Locate the cell with the specified text and output its (X, Y) center coordinate. 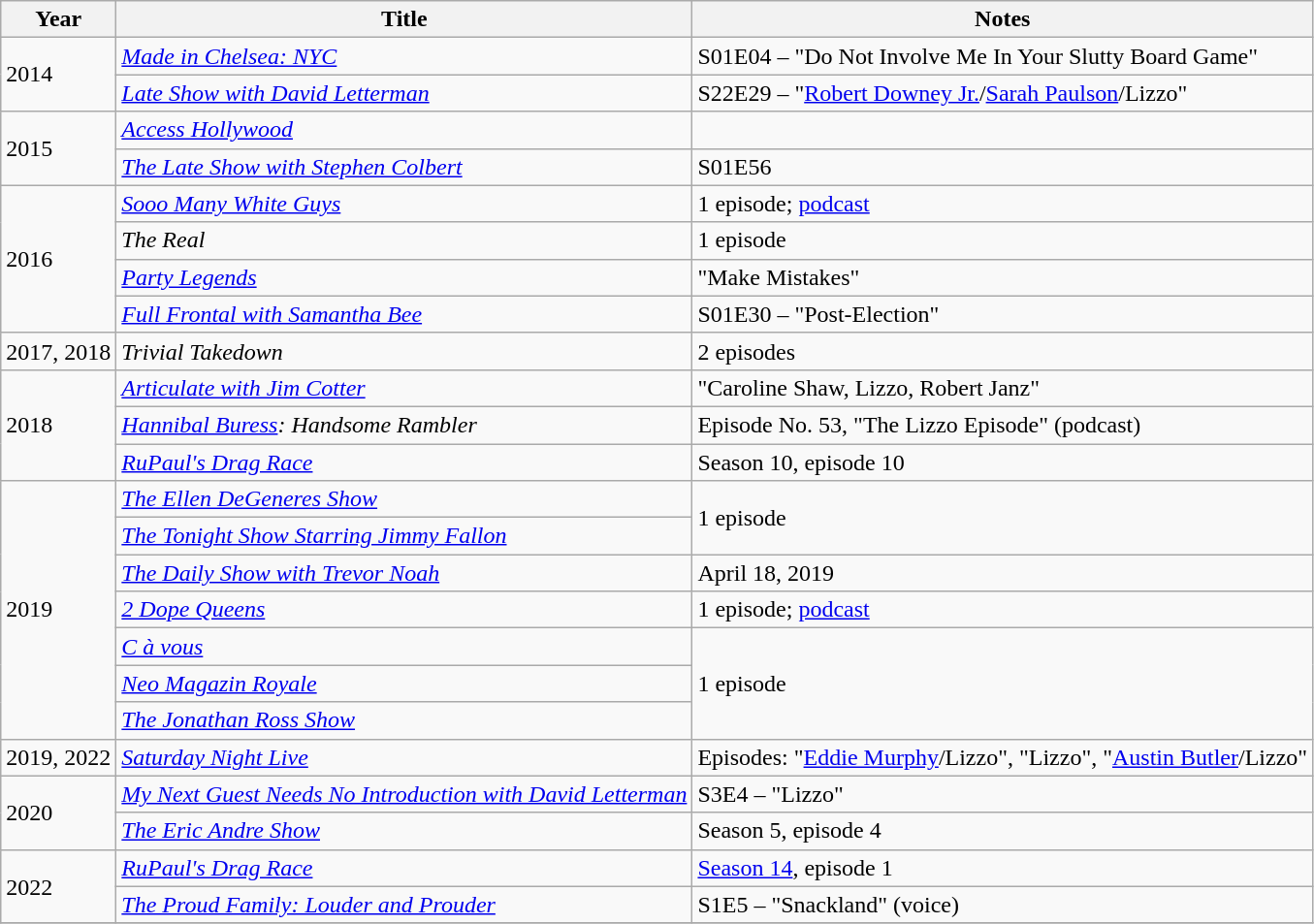
The Eric Andre Show (404, 831)
Access Hollywood (404, 130)
Neo Magazin Royale (404, 684)
Episode No. 53, "The Lizzo Episode" (podcast) (1003, 425)
Year (58, 19)
Hannibal Buress: Handsome Rambler (404, 425)
S22E29 – "Robert Downey Jr./Sarah Paulson/Lizzo" (1003, 93)
Season 10, episode 10 (1003, 462)
My Next Guest Needs No Introduction with David Letterman (404, 794)
The Proud Family: Louder and Prouder (404, 905)
S01E30 – "Post-Election" (1003, 314)
S3E4 – "Lizzo" (1003, 794)
S01E56 (1003, 167)
Full Frontal with Samantha Bee (404, 314)
Trivial Takedown (404, 351)
Episodes: "Eddie Murphy/Lizzo", "Lizzo", "Austin Butler/Lizzo" (1003, 757)
Notes (1003, 19)
"Caroline Shaw, Lizzo, Robert Janz" (1003, 388)
2019, 2022 (58, 757)
2019 (58, 610)
2016 (58, 259)
The Late Show with Stephen Colbert (404, 167)
"Make Mistakes" (1003, 277)
2017, 2018 (58, 351)
Sooo Many White Guys (404, 204)
S01E04 – "Do Not Involve Me In Your Slutty Board Game" (1003, 56)
Articulate with Jim Cotter (404, 388)
Saturday Night Live (404, 757)
2018 (58, 425)
C à vous (404, 647)
2022 (58, 886)
2020 (58, 812)
2 episodes (1003, 351)
The Real (404, 240)
S1E5 – "Snackland" (voice) (1003, 905)
The Tonight Show Starring Jimmy Fallon (404, 536)
2014 (58, 75)
The Jonathan Ross Show (404, 720)
Made in Chelsea: NYC (404, 56)
The Daily Show with Trevor Noah (404, 573)
2 Dope Queens (404, 610)
Late Show with David Letterman (404, 93)
Title (404, 19)
The Ellen DeGeneres Show (404, 499)
April 18, 2019 (1003, 573)
2015 (58, 148)
Season 5, episode 4 (1003, 831)
Party Legends (404, 277)
Season 14, episode 1 (1003, 868)
